Identify which cell holds the provided text, then report its [X, Y] central coordinate. 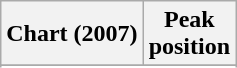
Peakposition [189, 34]
Chart (2007) [72, 34]
